Pinpoint the cell where the given text exists, returning its [X, Y] midpoint coordinate. 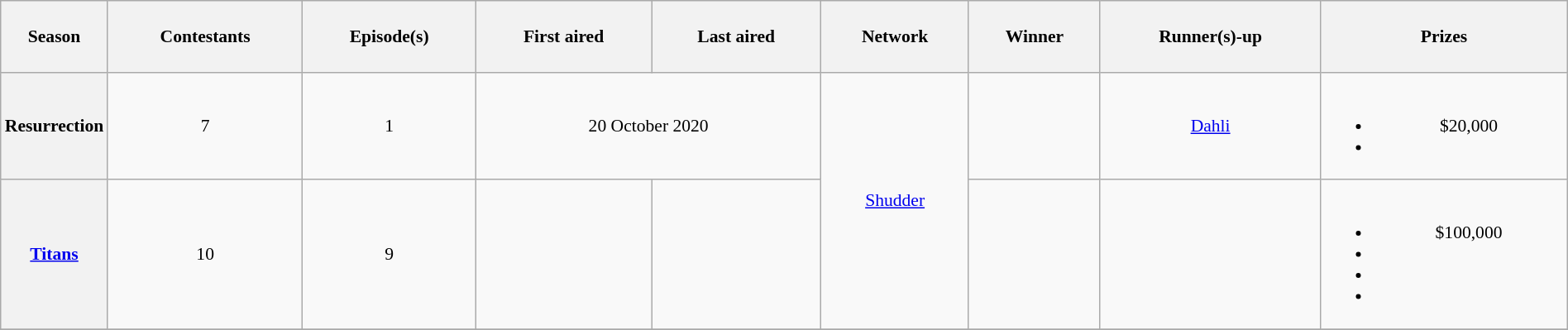
$100,000 [1444, 255]
Network [895, 36]
Episode(s) [390, 36]
Resurrection [55, 127]
1 [390, 127]
10 [205, 255]
Winner [1034, 36]
Prizes [1444, 36]
Last aired [736, 36]
Shudder [895, 202]
Runner(s)-up [1210, 36]
20 October 2020 [648, 127]
7 [205, 127]
Titans [55, 255]
First aired [563, 36]
Season [55, 36]
Dahli [1210, 127]
Contestants [205, 36]
$20,000 [1444, 127]
9 [390, 255]
